Output the (X, Y) coordinate of the center of the cell containing the given text.  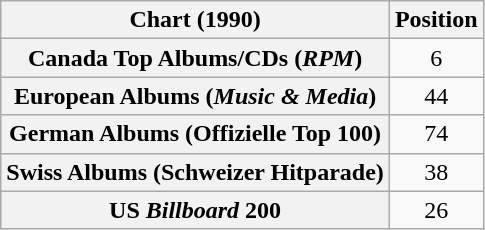
Position (436, 20)
Swiss Albums (Schweizer Hitparade) (196, 172)
Chart (1990) (196, 20)
44 (436, 96)
6 (436, 58)
26 (436, 210)
Canada Top Albums/CDs (RPM) (196, 58)
European Albums (Music & Media) (196, 96)
38 (436, 172)
US Billboard 200 (196, 210)
German Albums (Offizielle Top 100) (196, 134)
74 (436, 134)
